Search for the cell housing the specified text and yield its (x, y) center coordinate. 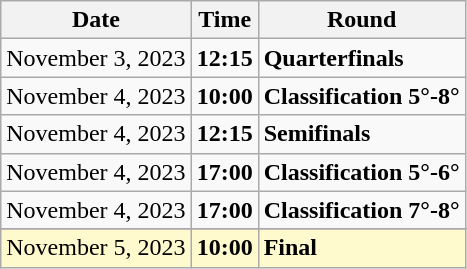
Time (224, 20)
November 3, 2023 (96, 58)
Date (96, 20)
Final (362, 248)
November 5, 2023 (96, 248)
Round (362, 20)
Quarterfinals (362, 58)
Classification 5°-8° (362, 96)
Semifinals (362, 134)
Classification 5°-6° (362, 172)
Classification 7°-8° (362, 210)
